Determine the (X, Y) coordinate at the center of the cell enclosing the given text.  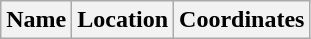
Name (36, 20)
Location (123, 20)
Coordinates (242, 20)
